Determine the [X, Y] coordinate at the center of the cell enclosing the given text.  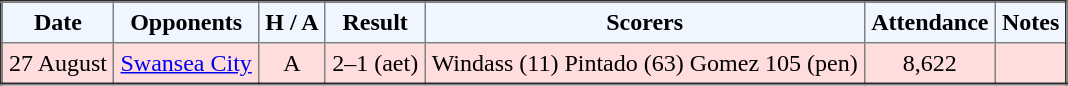
H / A [292, 22]
Date [58, 22]
Result [374, 22]
Attendance [930, 22]
Swansea City [186, 64]
Scorers [645, 22]
Opponents [186, 22]
27 August [58, 64]
8,622 [930, 64]
Notes [1031, 22]
Windass (11) Pintado (63) Gomez 105 (pen) [645, 64]
2–1 (aet) [374, 64]
A [292, 64]
